From the cell containing the given text, extract its center point as [x, y] coordinate. 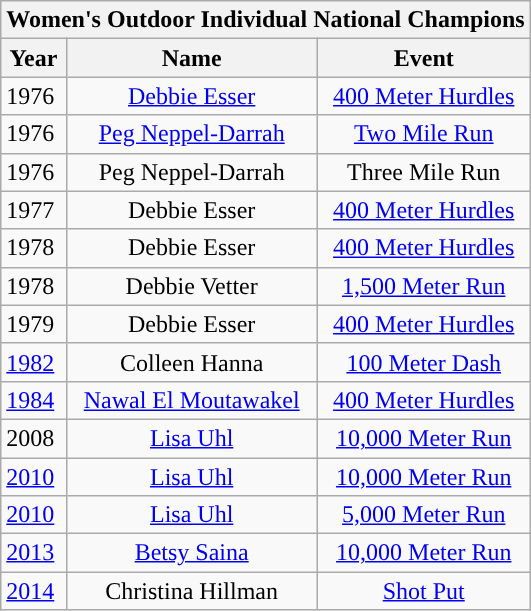
Christina Hillman [192, 591]
Event [424, 58]
1982 [34, 362]
1979 [34, 324]
Betsy Saina [192, 553]
Name [192, 58]
100 Meter Dash [424, 362]
Debbie Vetter [192, 286]
1,500 Meter Run [424, 286]
2013 [34, 553]
Three Mile Run [424, 172]
1977 [34, 210]
Nawal El Moutawakel [192, 400]
Women's Outdoor Individual National Champions [266, 20]
1984 [34, 400]
Two Mile Run [424, 134]
Year [34, 58]
Shot Put [424, 591]
Colleen Hanna [192, 362]
5,000 Meter Run [424, 515]
2014 [34, 591]
2008 [34, 438]
